Extract the [x, y] coordinate from the center of the cell holding the provided text.  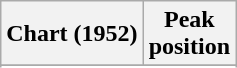
Chart (1952) [72, 34]
Peakposition [189, 34]
